Pinpoint the cell where the given text exists, returning its [X, Y] midpoint coordinate. 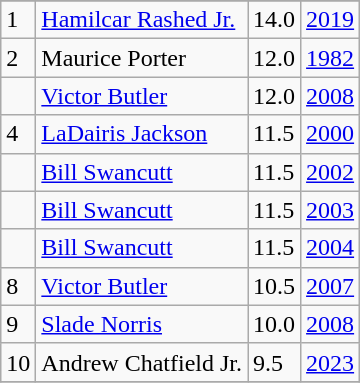
Andrew Chatfield Jr. [142, 362]
1982 [330, 58]
2004 [330, 248]
2019 [330, 20]
2002 [330, 172]
2007 [330, 286]
2023 [330, 362]
8 [18, 286]
2003 [330, 210]
Hamilcar Rashed Jr. [142, 20]
LaDairis Jackson [142, 134]
9 [18, 324]
14.0 [274, 20]
Maurice Porter [142, 58]
Slade Norris [142, 324]
10.5 [274, 286]
4 [18, 134]
10 [18, 362]
10.0 [274, 324]
1 [18, 20]
9.5 [274, 362]
2000 [330, 134]
2 [18, 58]
